Scan for the cell matching the given text and deliver its (X, Y) coordinate at center. 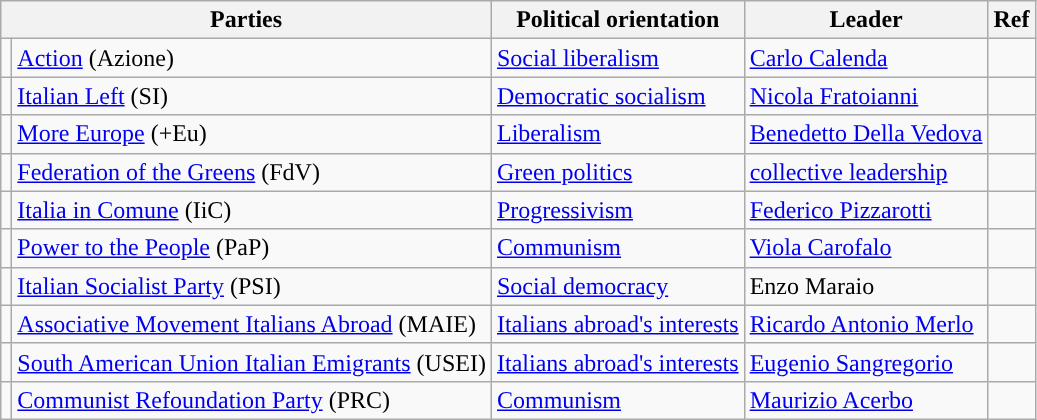
Parties (246, 20)
Italian Left (SI) (252, 96)
Action (Azione) (252, 58)
Federico Pizzarotti (866, 210)
Progressivism (618, 210)
More Europe (+Eu) (252, 134)
collective leadership (866, 172)
Enzo Maraio (866, 286)
Maurizio Acerbo (866, 400)
Associative Movement Italians Abroad (MAIE) (252, 324)
Social democracy (618, 286)
Italian Socialist Party (PSI) (252, 286)
Social liberalism (618, 58)
Benedetto Della Vedova (866, 134)
Italia in Comune (IiC) (252, 210)
South American Union Italian Emigrants (USEI) (252, 362)
Liberalism (618, 134)
Communist Refoundation Party (PRC) (252, 400)
Green politics (618, 172)
Democratic socialism (618, 96)
Viola Carofalo (866, 248)
Leader (866, 20)
Power to the People (PaP) (252, 248)
Carlo Calenda (866, 58)
Political orientation (618, 20)
Eugenio Sangregorio (866, 362)
Nicola Fratoianni (866, 96)
Ref (1012, 20)
Federation of the Greens (FdV) (252, 172)
Ricardo Antonio Merlo (866, 324)
